Locate the cell with the specified text and output its (x, y) center coordinate. 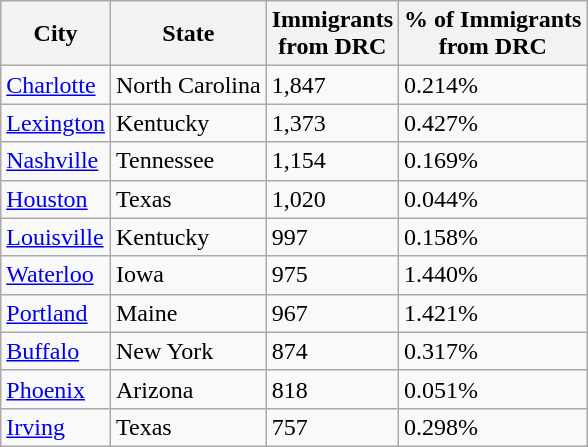
1,154 (332, 161)
1.440% (493, 275)
City (56, 34)
North Carolina (188, 85)
Tennessee (188, 161)
Iowa (188, 275)
Arizona (188, 389)
Maine (188, 313)
0.158% (493, 237)
% of Immigrantsfrom DRC (493, 34)
Louisville (56, 237)
997 (332, 237)
0.427% (493, 123)
757 (332, 427)
874 (332, 351)
Lexington (56, 123)
0.169% (493, 161)
1.421% (493, 313)
0.044% (493, 199)
Buffalo (56, 351)
Waterloo (56, 275)
State (188, 34)
Portland (56, 313)
975 (332, 275)
Phoenix (56, 389)
1,373 (332, 123)
1,020 (332, 199)
0.214% (493, 85)
0.317% (493, 351)
Irving (56, 427)
0.051% (493, 389)
Charlotte (56, 85)
Nashville (56, 161)
New York (188, 351)
818 (332, 389)
Houston (56, 199)
Immigrantsfrom DRC (332, 34)
967 (332, 313)
1,847 (332, 85)
0.298% (493, 427)
